Pinpoint the cell where the given text exists, returning its (x, y) midpoint coordinate. 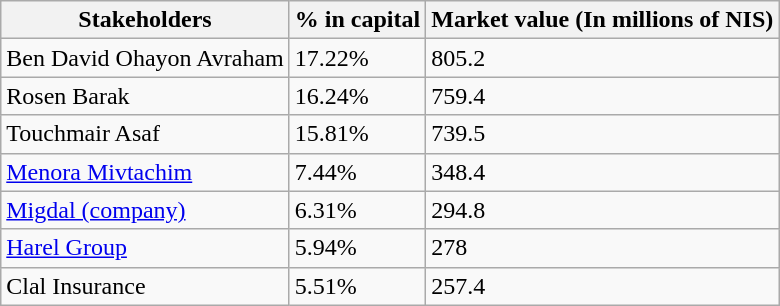
759.4 (602, 96)
Menora Mivtachim (146, 172)
7.44% (357, 172)
Touchmair Asaf (146, 134)
6.31% (357, 210)
Market value (In millions of NIS) (602, 20)
294.8 (602, 210)
5.51% (357, 286)
739.5 (602, 134)
Rosen Barak (146, 96)
257.4 (602, 286)
% in capital (357, 20)
348.4 (602, 172)
16.24% (357, 96)
5.94% (357, 248)
Stakeholders (146, 20)
Harel Group (146, 248)
17.22% (357, 58)
15.81% (357, 134)
Ben David Ohayon Avraham (146, 58)
Clal Insurance (146, 286)
Migdal (company) (146, 210)
278 (602, 248)
805.2 (602, 58)
